Provide the [X, Y] coordinate of the cell's center where the given text is located.  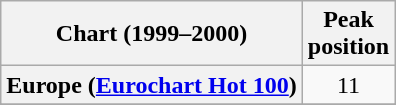
Europe (Eurochart Hot 100) [152, 85]
Peakposition [348, 34]
11 [348, 85]
Chart (1999–2000) [152, 34]
